From the cell containing the given text, extract its center point as [X, Y] coordinate. 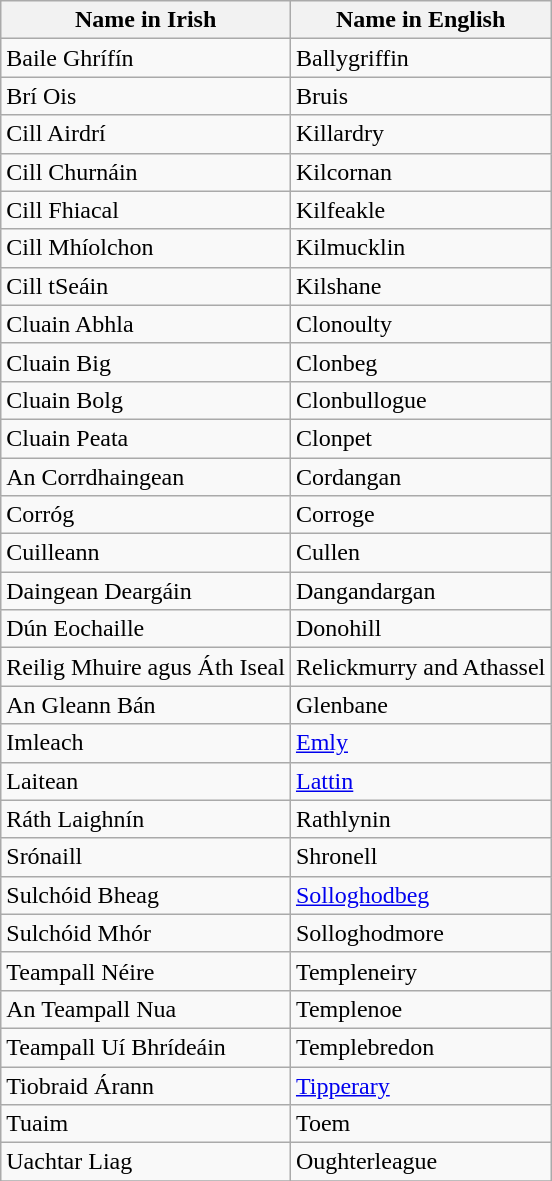
Clonbullogue [420, 400]
An Corrdhaingean [146, 477]
Kilfeakle [420, 210]
Clonoulty [420, 324]
Tiobraid Árann [146, 1085]
Corróg [146, 515]
Laitean [146, 781]
Kilmucklin [420, 248]
Cluain Abhla [146, 324]
Baile Ghrífín [146, 58]
Solloghodmore [420, 933]
Imleach [146, 743]
Toem [420, 1124]
Cluain Peata [146, 438]
Name in English [420, 20]
Clonbeg [420, 362]
Cill Churnáin [146, 172]
An Teampall Nua [146, 1009]
Name in Irish [146, 20]
Teampall Néire [146, 971]
Dún Eochaille [146, 629]
Kilcornan [420, 172]
Templebredon [420, 1047]
Sulchóid Mhór [146, 933]
Cluain Big [146, 362]
Corroge [420, 515]
Brí Ois [146, 96]
Rathlynin [420, 819]
Relickmurry and Athassel [420, 667]
Cuilleann [146, 553]
Teampall Uí Bhrídeáin [146, 1047]
Clonpet [420, 438]
Oughterleague [420, 1162]
Cill Mhíolchon [146, 248]
Glenbane [420, 705]
Ráth Laighnín [146, 819]
Ballygriffin [420, 58]
Daingean Deargáin [146, 591]
Dangandargan [420, 591]
Bruis [420, 96]
Templeneiry [420, 971]
Killardry [420, 134]
Donohill [420, 629]
Cullen [420, 553]
Shronell [420, 857]
Emly [420, 743]
Lattin [420, 781]
Cill Airdrí [146, 134]
Cluain Bolg [146, 400]
Kilshane [420, 286]
Reilig Mhuire agus Áth Iseal [146, 667]
Cill tSeáin [146, 286]
An Gleann Bán [146, 705]
Sulchóid Bheag [146, 895]
Tuaim [146, 1124]
Cill Fhiacal [146, 210]
Srónaill [146, 857]
Templenoe [420, 1009]
Uachtar Liag [146, 1162]
Solloghodbeg [420, 895]
Tipperary [420, 1085]
Cordangan [420, 477]
